Identify which cell holds the provided text, then report its (x, y) central coordinate. 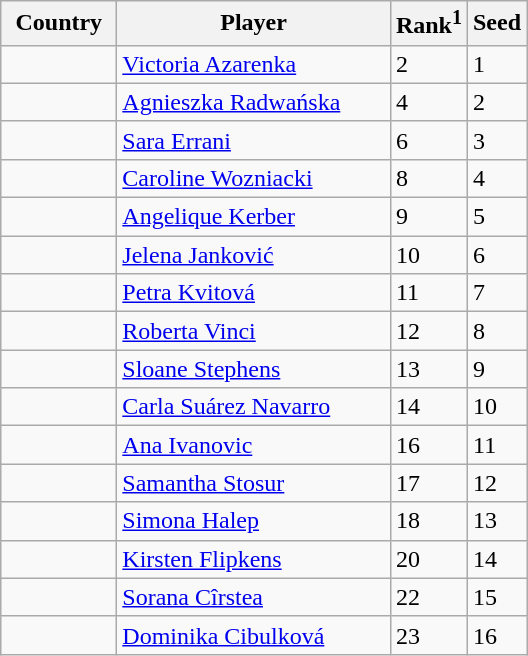
1 (496, 64)
23 (428, 635)
Caroline Wozniacki (254, 178)
Kirsten Flipkens (254, 559)
Rank1 (428, 24)
Sara Errani (254, 140)
Player (254, 24)
Victoria Azarenka (254, 64)
15 (496, 597)
Angelique Kerber (254, 217)
Agnieszka Radwańska (254, 102)
Jelena Janković (254, 255)
22 (428, 597)
Seed (496, 24)
Dominika Cibulková (254, 635)
Roberta Vinci (254, 331)
20 (428, 559)
Carla Suárez Navarro (254, 407)
Sloane Stephens (254, 369)
17 (428, 483)
3 (496, 140)
Ana Ivanovic (254, 445)
Sorana Cîrstea (254, 597)
7 (496, 293)
Simona Halep (254, 521)
Country (59, 24)
Samantha Stosur (254, 483)
5 (496, 217)
Petra Kvitová (254, 293)
18 (428, 521)
